Search for the cell housing the specified text and yield its [x, y] center coordinate. 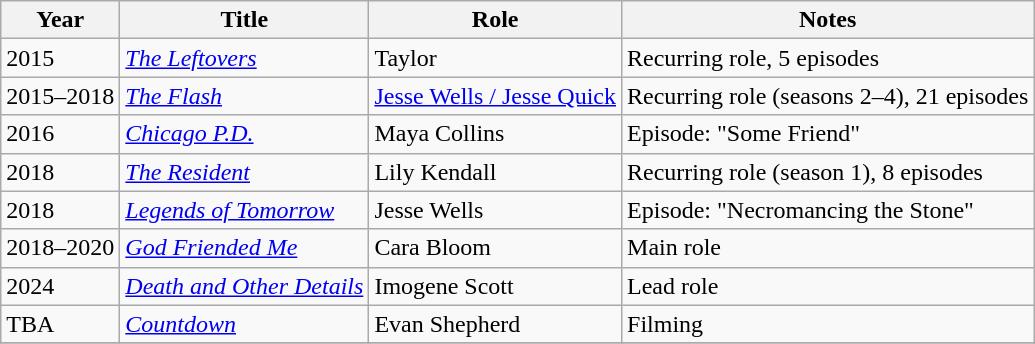
Episode: "Some Friend" [828, 134]
TBA [60, 324]
The Leftovers [244, 58]
Jesse Wells / Jesse Quick [496, 96]
2016 [60, 134]
Jesse Wells [496, 210]
2015–2018 [60, 96]
Episode: "Necromancing the Stone" [828, 210]
Notes [828, 20]
Recurring role (season 1), 8 episodes [828, 172]
Year [60, 20]
Taylor [496, 58]
Filming [828, 324]
Death and Other Details [244, 286]
Recurring role, 5 episodes [828, 58]
Countdown [244, 324]
Imogene Scott [496, 286]
Cara Bloom [496, 248]
2024 [60, 286]
The Flash [244, 96]
2015 [60, 58]
Legends of Tomorrow [244, 210]
Lily Kendall [496, 172]
Chicago P.D. [244, 134]
Lead role [828, 286]
Title [244, 20]
Main role [828, 248]
The Resident [244, 172]
2018–2020 [60, 248]
God Friended Me [244, 248]
Role [496, 20]
Recurring role (seasons 2–4), 21 episodes [828, 96]
Maya Collins [496, 134]
Evan Shepherd [496, 324]
